Return [x, y] of the center of cell containing provided text 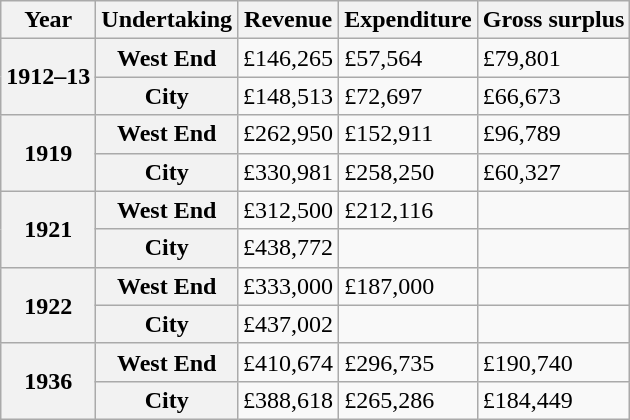
£60,327 [554, 172]
Year [48, 20]
£296,735 [408, 362]
£330,981 [288, 172]
£265,286 [408, 400]
£79,801 [554, 58]
£148,513 [288, 96]
£184,449 [554, 400]
£438,772 [288, 248]
£312,500 [288, 210]
£187,000 [408, 286]
£258,250 [408, 172]
£262,950 [288, 134]
£333,000 [288, 286]
1922 [48, 305]
£146,265 [288, 58]
£57,564 [408, 58]
1919 [48, 153]
£96,789 [554, 134]
£410,674 [288, 362]
£388,618 [288, 400]
Gross surplus [554, 20]
Expenditure [408, 20]
Undertaking [167, 20]
£437,002 [288, 324]
£190,740 [554, 362]
Revenue [288, 20]
£212,116 [408, 210]
£72,697 [408, 96]
£152,911 [408, 134]
1912–13 [48, 77]
£66,673 [554, 96]
1921 [48, 229]
1936 [48, 381]
